Provide the (X, Y) coordinate of the cell's center where the given text is located.  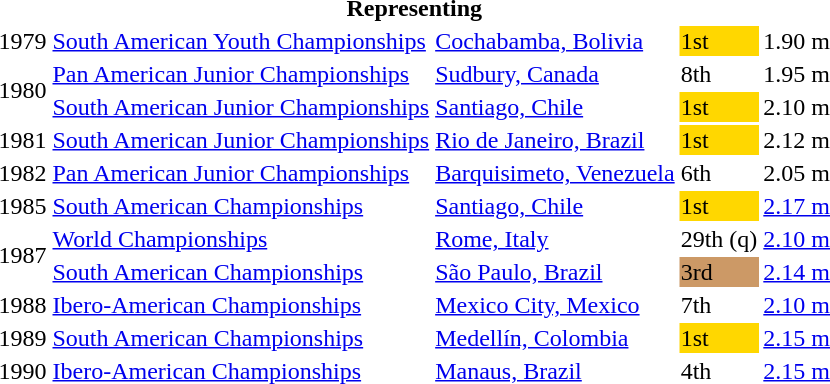
Rio de Janeiro, Brazil (555, 140)
Mexico City, Mexico (555, 305)
São Paulo, Brazil (555, 272)
Sudbury, Canada (555, 74)
Medellín, Colombia (555, 338)
3rd (719, 272)
8th (719, 74)
Rome, Italy (555, 239)
Cochabamba, Bolivia (555, 41)
6th (719, 173)
World Championships (241, 239)
Barquisimeto, Venezuela (555, 173)
Ibero-American Championships (241, 305)
7th (719, 305)
South American Youth Championships (241, 41)
29th (q) (719, 239)
